Search for the cell housing the specified text and yield its (X, Y) center coordinate. 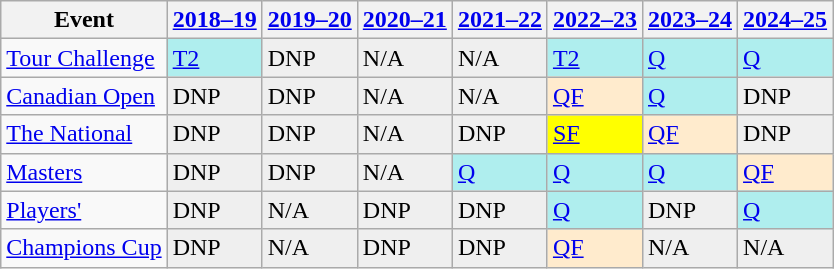
SF (594, 134)
Event (84, 20)
2020–21 (404, 20)
The National (84, 134)
2022–23 (594, 20)
Tour Challenge (84, 58)
Players' (84, 210)
2018–19 (214, 20)
Canadian Open (84, 96)
2024–25 (786, 20)
Masters (84, 172)
2019–20 (310, 20)
2023–24 (690, 20)
Champions Cup (84, 248)
2021–22 (500, 20)
